Detect which cell encompasses the target text, then output its (x, y) center coordinate. 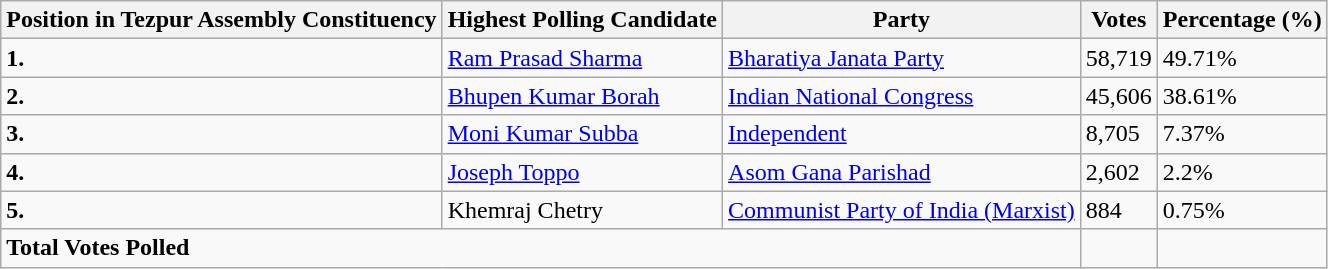
45,606 (1118, 96)
4. (222, 172)
8,705 (1118, 134)
Joseph Toppo (582, 172)
Percentage (%) (1242, 20)
884 (1118, 210)
49.71% (1242, 58)
7.37% (1242, 134)
Asom Gana Parishad (902, 172)
2. (222, 96)
Moni Kumar Subba (582, 134)
Indian National Congress (902, 96)
Khemraj Chetry (582, 210)
2,602 (1118, 172)
1. (222, 58)
Independent (902, 134)
Bharatiya Janata Party (902, 58)
Votes (1118, 20)
3. (222, 134)
Ram Prasad Sharma (582, 58)
Communist Party of India (Marxist) (902, 210)
38.61% (1242, 96)
58,719 (1118, 58)
5. (222, 210)
Highest Polling Candidate (582, 20)
Position in Tezpur Assembly Constituency (222, 20)
Total Votes Polled (541, 248)
0.75% (1242, 210)
Party (902, 20)
Bhupen Kumar Borah (582, 96)
2.2% (1242, 172)
